Find where the given text appears and provide that cell's center as (X, Y) coordinate. 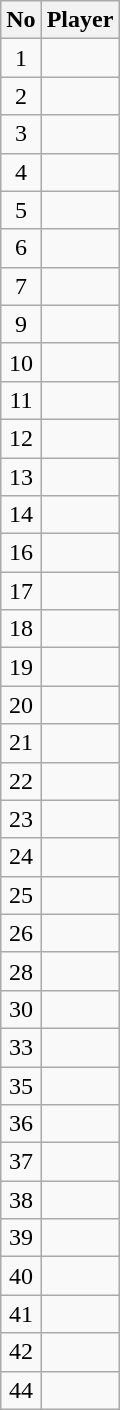
1 (21, 58)
9 (21, 324)
37 (21, 1162)
44 (21, 1390)
30 (21, 1009)
35 (21, 1085)
Player (80, 20)
20 (21, 705)
4 (21, 172)
7 (21, 286)
23 (21, 819)
5 (21, 210)
40 (21, 1276)
22 (21, 781)
41 (21, 1314)
26 (21, 933)
11 (21, 400)
16 (21, 553)
33 (21, 1047)
36 (21, 1124)
13 (21, 477)
10 (21, 362)
17 (21, 591)
39 (21, 1238)
38 (21, 1200)
6 (21, 248)
2 (21, 96)
42 (21, 1352)
18 (21, 629)
21 (21, 743)
28 (21, 971)
25 (21, 895)
3 (21, 134)
No (21, 20)
19 (21, 667)
14 (21, 515)
12 (21, 438)
24 (21, 857)
